Detect which cell encompasses the target text, then output its [x, y] center coordinate. 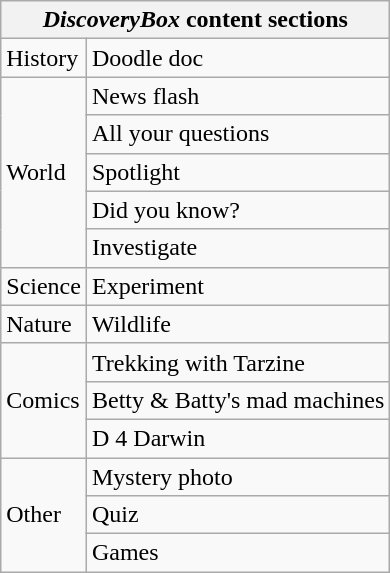
Other [44, 515]
Did you know? [238, 210]
D 4 Darwin [238, 438]
Wildlife [238, 324]
Mystery photo [238, 477]
News flash [238, 96]
Investigate [238, 248]
DiscoveryBox content sections [196, 20]
Games [238, 553]
All your questions [238, 134]
Betty & Batty's mad machines [238, 400]
Science [44, 286]
Doodle doc [238, 58]
Quiz [238, 515]
Spotlight [238, 172]
History [44, 58]
World [44, 172]
Nature [44, 324]
Trekking with Tarzine [238, 362]
Experiment [238, 286]
Comics [44, 400]
